Return the [x, y] coordinate for the center point of the cell that contains the specified text.  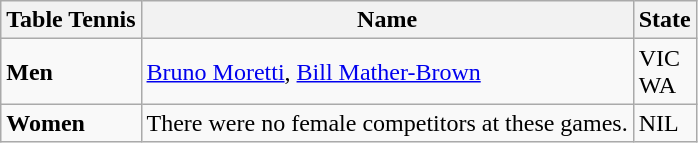
Bruno Moretti, Bill Mather-Brown [387, 72]
There were no female competitors at these games. [387, 123]
Table Tennis [71, 20]
Men [71, 72]
State [664, 20]
VICWA [664, 72]
NIL [664, 123]
Women [71, 123]
Name [387, 20]
